Extract the (x, y) coordinate from the center of the cell holding the provided text.  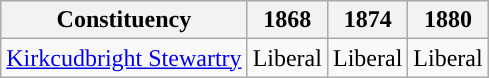
Kirkcudbright Stewartry (124, 58)
1868 (287, 20)
1874 (367, 20)
1880 (448, 20)
Constituency (124, 20)
